Pinpoint the cell where the given text exists, returning its [X, Y] midpoint coordinate. 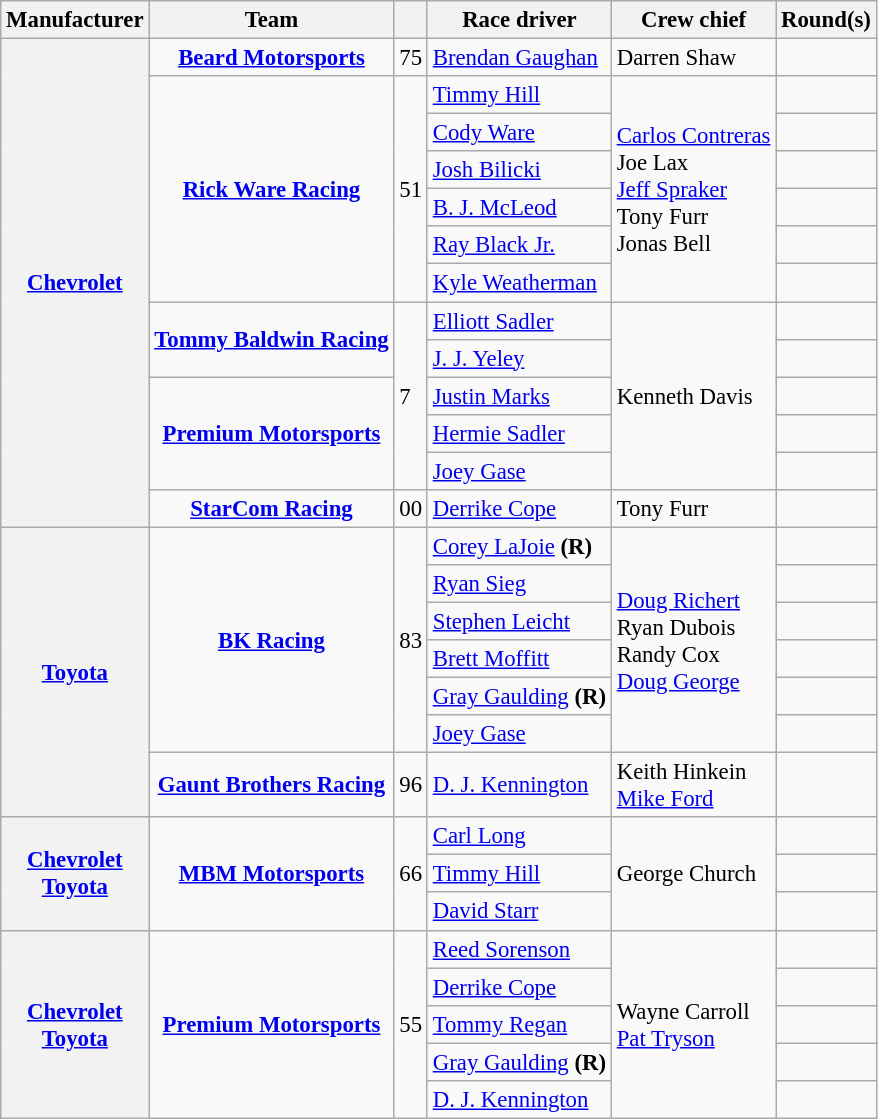
Wayne Carroll Pat Tryson [693, 1024]
Hermie Sadler [519, 433]
Crew chief [693, 20]
Keith Hinkein Mike Ford [693, 786]
Tommy Regan [519, 1024]
Cody Ware [519, 133]
David Starr [519, 912]
B. J. McLeod [519, 208]
Stephen Leicht [519, 621]
George Church [693, 874]
Josh Bilicki [519, 170]
Beard Motorsports [272, 58]
Manufacturer [75, 20]
Justin Marks [519, 396]
75 [410, 58]
66 [410, 874]
Team [272, 20]
96 [410, 786]
83 [410, 640]
55 [410, 1024]
Kenneth Davis [693, 396]
Rick Ware Racing [272, 189]
Gaunt Brothers Racing [272, 786]
Carlos Contreras Joe Lax Jeff Spraker Tony Furr Jonas Bell [693, 189]
Toyota [75, 672]
StarCom Racing [272, 509]
Chevrolet [75, 284]
Elliott Sadler [519, 321]
BK Racing [272, 640]
Doug Richert Ryan Dubois Randy Cox Doug George [693, 640]
Tony Furr [693, 509]
MBM Motorsports [272, 874]
51 [410, 189]
Round(s) [826, 20]
Tommy Baldwin Racing [272, 340]
Race driver [519, 20]
Kyle Weatherman [519, 283]
Brendan Gaughan [519, 58]
Ryan Sieg [519, 584]
7 [410, 396]
Darren Shaw [693, 58]
Reed Sorenson [519, 949]
J. J. Yeley [519, 358]
00 [410, 509]
Ray Black Jr. [519, 245]
Carl Long [519, 836]
Corey LaJoie (R) [519, 546]
Brett Moffitt [519, 659]
